Locate the cell with the specified text and output its (X, Y) center coordinate. 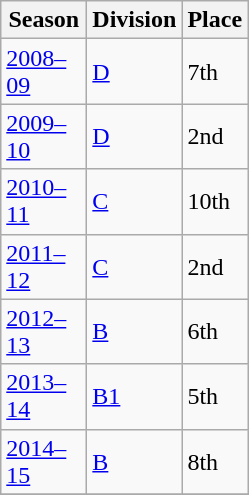
Place (215, 20)
7th (215, 72)
B1 (134, 396)
10th (215, 202)
5th (215, 396)
2010–11 (44, 202)
2012–13 (44, 332)
8th (215, 462)
Division (134, 20)
2013–14 (44, 396)
2008–09 (44, 72)
Season (44, 20)
2014–15 (44, 462)
2009–10 (44, 136)
6th (215, 332)
2011–12 (44, 266)
